Provide the (x, y) coordinate of the cell's center where the given text is located.  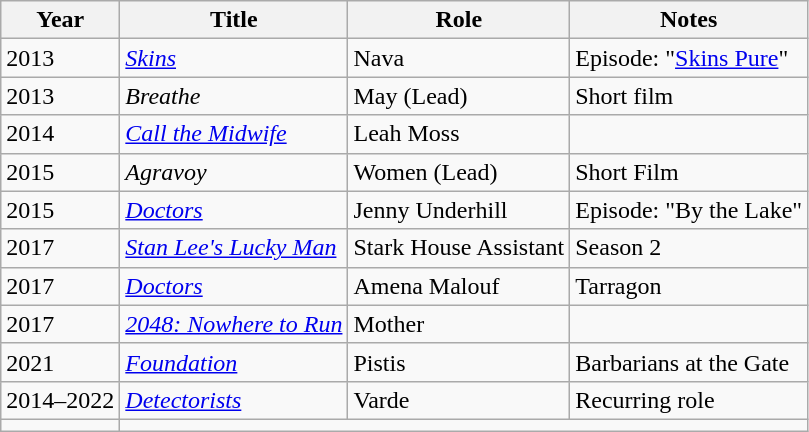
Stan Lee's Lucky Man (234, 248)
Role (459, 20)
Year (60, 20)
Stark House Assistant (459, 248)
Amena Malouf (459, 286)
Detectorists (234, 400)
2014 (60, 134)
Foundation (234, 362)
Title (234, 20)
Women (Lead) (459, 172)
Agravoy (234, 172)
Recurring role (689, 400)
Jenny Underhill (459, 210)
Skins (234, 58)
Episode: "Skins Pure" (689, 58)
Pistis (459, 362)
2021 (60, 362)
Varde (459, 400)
Short Film (689, 172)
2048: Nowhere to Run (234, 324)
Call the Midwife (234, 134)
Season 2 (689, 248)
Breathe (234, 96)
Notes (689, 20)
May (Lead) (459, 96)
Barbarians at the Gate (689, 362)
Tarragon (689, 286)
Short film (689, 96)
2014–2022 (60, 400)
Nava (459, 58)
Mother (459, 324)
Leah Moss (459, 134)
Episode: "By the Lake" (689, 210)
